Determine the [x, y] coordinate at the center of the cell enclosing the given text.  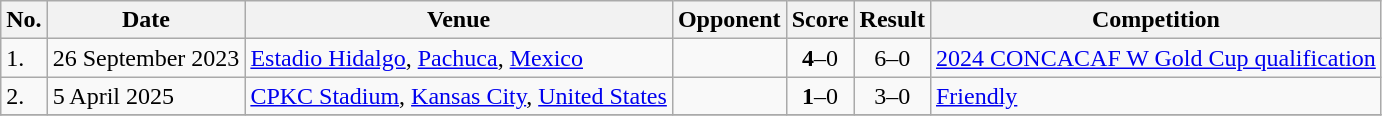
Competition [1156, 20]
2024 CONCACAF W Gold Cup qualification [1156, 58]
1–0 [820, 96]
Opponent [729, 20]
6–0 [892, 58]
2. [24, 96]
Result [892, 20]
1. [24, 58]
4–0 [820, 58]
Estadio Hidalgo, Pachuca, Mexico [459, 58]
Venue [459, 20]
Date [146, 20]
Score [820, 20]
26 September 2023 [146, 58]
Friendly [1156, 96]
5 April 2025 [146, 96]
CPKC Stadium, Kansas City, United States [459, 96]
3–0 [892, 96]
No. [24, 20]
